Pinpoint the cell where the given text exists, returning its [X, Y] midpoint coordinate. 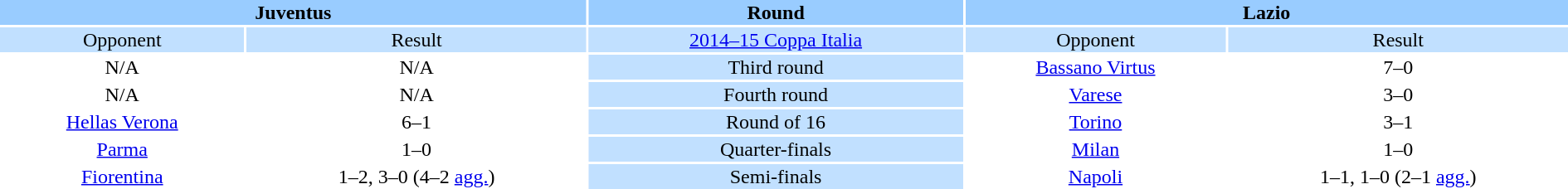
Fiorentina [122, 177]
3–0 [1399, 94]
Parma [122, 149]
Milan [1095, 149]
Lazio [1266, 12]
Juventus [294, 12]
2014–15 Coppa Italia [777, 40]
Round of 16 [777, 122]
Bassano Virtus [1095, 67]
Hellas Verona [122, 122]
3–1 [1399, 122]
Torino [1095, 122]
Napoli [1095, 177]
Round [777, 12]
6–1 [416, 122]
Third round [777, 67]
1–1, 1–0 (2–1 agg.) [1399, 177]
7–0 [1399, 67]
Varese [1095, 94]
Quarter-finals [777, 149]
Fourth round [777, 94]
1–2, 3–0 (4–2 agg.) [416, 177]
Semi-finals [777, 177]
